Locate the cell with the specified text and output its (X, Y) center coordinate. 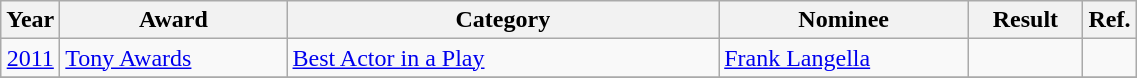
Result (1026, 20)
Award (174, 20)
Category (503, 20)
Year (30, 20)
Nominee (844, 20)
Ref. (1110, 20)
Frank Langella (844, 58)
2011 (30, 58)
Tony Awards (174, 58)
Best Actor in a Play (503, 58)
